Search for the cell housing the specified text and yield its [X, Y] center coordinate. 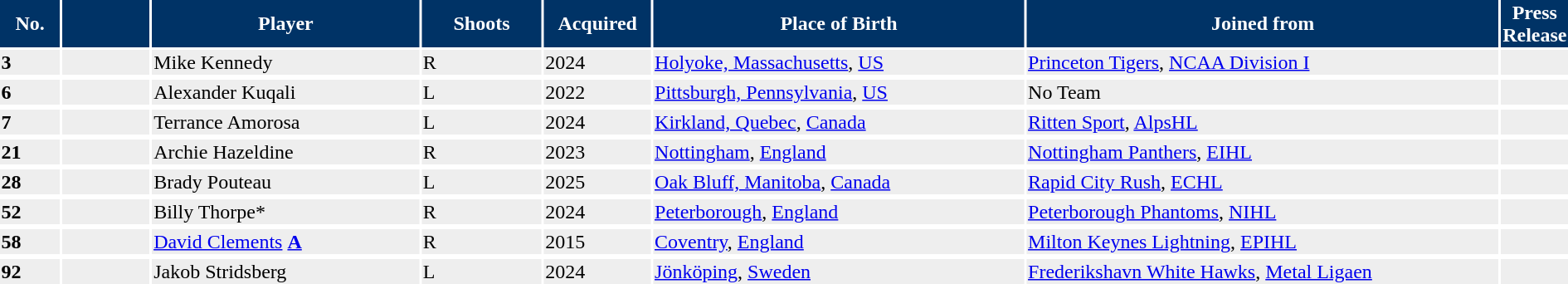
Ritten Sport, AlpsHL [1263, 122]
3 [30, 62]
58 [30, 242]
Nottingham, England [840, 152]
Kirkland, Quebec, Canada [840, 122]
Archie Hazeldine [286, 152]
Terrance Amorosa [286, 122]
Shoots [481, 23]
Holyoke, Massachusetts, US [840, 62]
Rapid City Rush, ECHL [1263, 182]
Press Release [1535, 23]
Joined from [1263, 23]
No. [30, 23]
Brady Pouteau [286, 182]
Pittsburgh, Pennsylvania, US [840, 92]
Peterborough Phantoms, NIHL [1263, 212]
Mike Kennedy [286, 62]
No Team [1263, 92]
Acquired [597, 23]
Milton Keynes Lightning, EPIHL [1263, 242]
2025 [597, 182]
2022 [597, 92]
7 [30, 122]
Coventry, England [840, 242]
6 [30, 92]
Billy Thorpe* [286, 212]
52 [30, 212]
Nottingham Panthers, EIHL [1263, 152]
2015 [597, 242]
Player [286, 23]
Alexander Kuqali [286, 92]
28 [30, 182]
Jönköping, Sweden [840, 272]
Place of Birth [840, 23]
Princeton Tigers, NCAA Division I [1263, 62]
Oak Bluff, Manitoba, Canada [840, 182]
92 [30, 272]
Jakob Stridsberg [286, 272]
Frederikshavn White Hawks, Metal Ligaen [1263, 272]
Peterborough, England [840, 212]
21 [30, 152]
David Clements A [286, 242]
2023 [597, 152]
